Determine the [X, Y] coordinate at the center of the cell enclosing the given text.  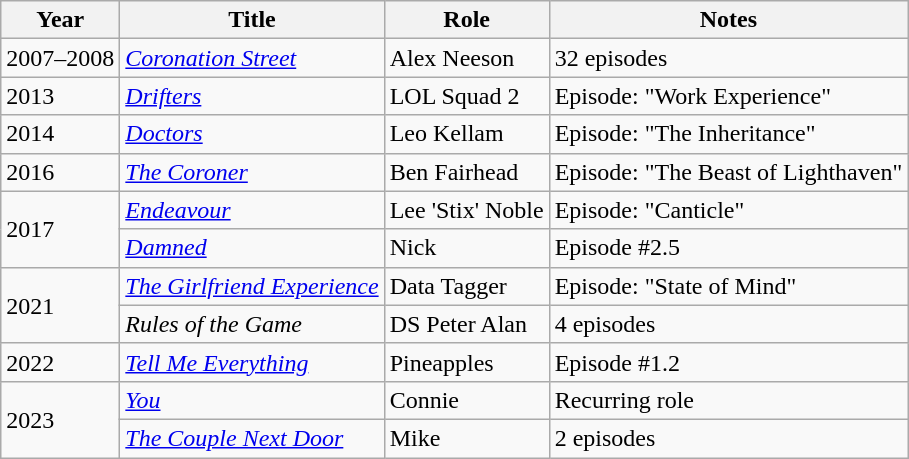
The Girlfriend Experience [252, 286]
2007–2008 [60, 58]
You [252, 400]
2022 [60, 362]
2021 [60, 305]
Mike [466, 438]
Episode: "State of Mind" [728, 286]
Role [466, 20]
Coronation Street [252, 58]
2013 [60, 96]
2017 [60, 229]
Notes [728, 20]
2016 [60, 172]
4 episodes [728, 324]
Tell Me Everything [252, 362]
Episode: "The Inheritance" [728, 134]
Episode #1.2 [728, 362]
Episode: "Canticle" [728, 210]
Year [60, 20]
Nick [466, 248]
The Couple Next Door [252, 438]
32 episodes [728, 58]
DS Peter Alan [466, 324]
Episode #2.5 [728, 248]
Lee 'Stix' Noble [466, 210]
2023 [60, 419]
Alex Neeson [466, 58]
2014 [60, 134]
2 episodes [728, 438]
Doctors [252, 134]
Title [252, 20]
Episode: "The Beast of Lighthaven" [728, 172]
The Coroner [252, 172]
Data Tagger [466, 286]
Connie [466, 400]
Ben Fairhead [466, 172]
Episode: "Work Experience" [728, 96]
LOL Squad 2 [466, 96]
Drifters [252, 96]
Endeavour [252, 210]
Pineapples [466, 362]
Rules of the Game [252, 324]
Damned [252, 248]
Leo Kellam [466, 134]
Recurring role [728, 400]
